Output the [X, Y] coordinate of the center of the cell containing the given text.  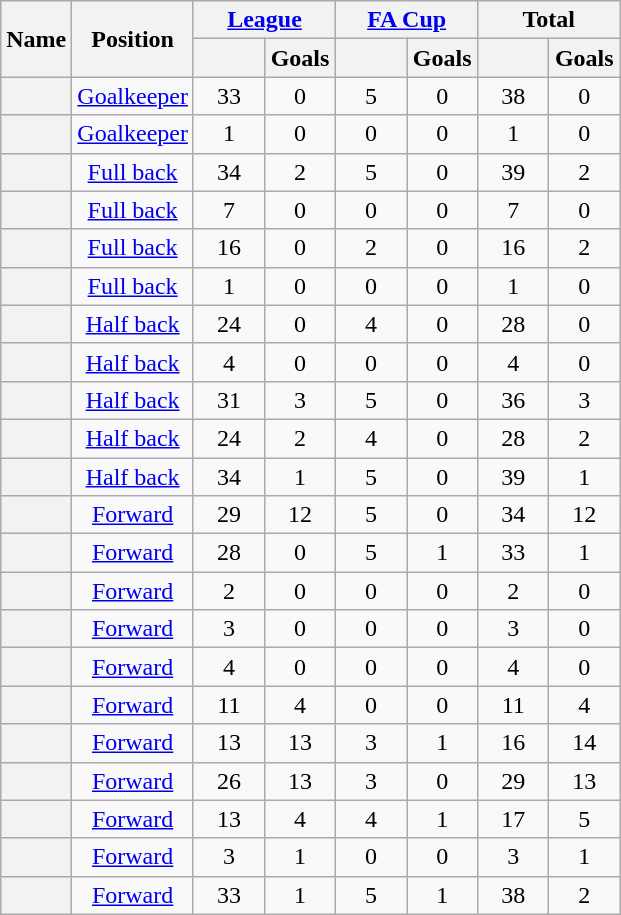
Name [36, 39]
36 [514, 400]
31 [228, 400]
14 [584, 743]
26 [228, 781]
Position [133, 39]
FA Cup [407, 20]
Total [549, 20]
17 [514, 819]
League [264, 20]
